Scan for the cell matching the given text and deliver its [x, y] coordinate at center. 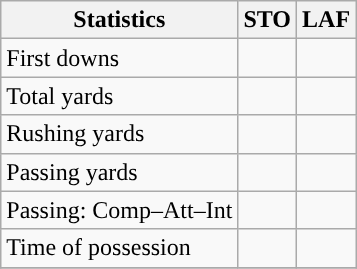
Statistics [120, 20]
Time of possession [120, 248]
STO [268, 20]
LAF [326, 20]
Total yards [120, 96]
Rushing yards [120, 134]
First downs [120, 58]
Passing: Comp–Att–Int [120, 210]
Passing yards [120, 172]
